Output the [X, Y] coordinate of the center of the cell containing the given text.  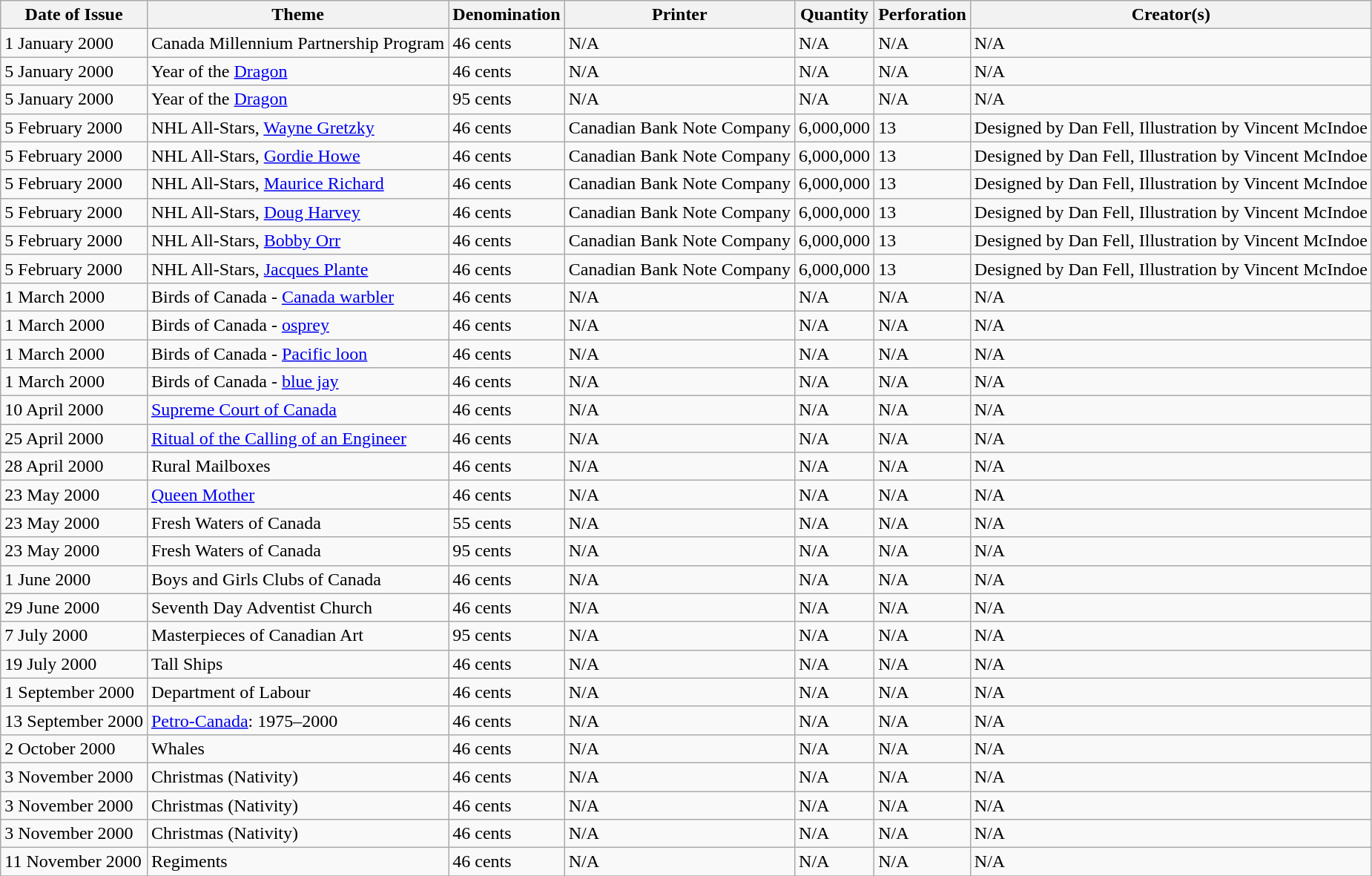
11 November 2000 [74, 862]
NHL All-Stars, Gordie Howe [297, 156]
NHL All-Stars, Bobby Orr [297, 240]
Canada Millennium Partnership Program [297, 43]
NHL All-Stars, Maurice Richard [297, 184]
NHL All-Stars, Jacques Plante [297, 269]
Department of Labour [297, 692]
Queen Mother [297, 495]
28 April 2000 [74, 467]
7 July 2000 [74, 636]
Regiments [297, 862]
Theme [297, 15]
Masterpieces of Canadian Art [297, 636]
Creator(s) [1170, 15]
Tall Ships [297, 664]
Petro-Canada: 1975–2000 [297, 720]
10 April 2000 [74, 410]
Printer [679, 15]
Supreme Court of Canada [297, 410]
Boys and Girls Clubs of Canada [297, 579]
Birds of Canada - osprey [297, 325]
55 cents [507, 523]
1 September 2000 [74, 692]
Ritual of the Calling of an Engineer [297, 438]
Rural Mailboxes [297, 467]
Birds of Canada - Canada warbler [297, 297]
Date of Issue [74, 15]
Denomination [507, 15]
2 October 2000 [74, 748]
29 June 2000 [74, 607]
25 April 2000 [74, 438]
Quantity [835, 15]
Seventh Day Adventist Church [297, 607]
Birds of Canada - blue jay [297, 382]
Whales [297, 748]
19 July 2000 [74, 664]
Birds of Canada - Pacific loon [297, 354]
NHL All-Stars, Wayne Gretzky [297, 128]
1 June 2000 [74, 579]
13 September 2000 [74, 720]
NHL All-Stars, Doug Harvey [297, 212]
Perforation [923, 15]
1 January 2000 [74, 43]
